Return the [X, Y] coordinate for the center point of the cell that contains the specified text.  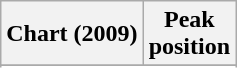
Chart (2009) [72, 34]
Peak position [189, 34]
